Scan for the cell matching the given text and deliver its [X, Y] coordinate at center. 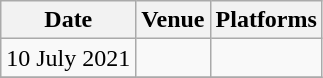
Platforms [266, 20]
Venue [173, 20]
Date [68, 20]
10 July 2021 [68, 58]
